Search for the cell housing the specified text and yield its (x, y) center coordinate. 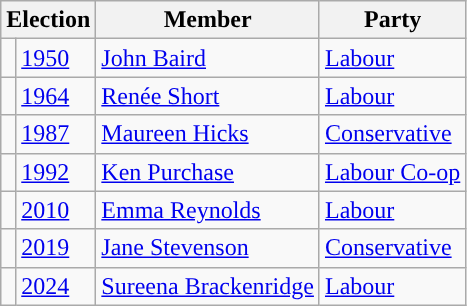
Party (392, 20)
Maureen Hicks (208, 134)
John Baird (208, 58)
2019 (56, 248)
Member (208, 20)
Labour Co-op (392, 172)
Renée Short (208, 96)
1950 (56, 58)
1964 (56, 96)
Emma Reynolds (208, 210)
Ken Purchase (208, 172)
1987 (56, 134)
1992 (56, 172)
Jane Stevenson (208, 248)
2024 (56, 286)
2010 (56, 210)
Sureena Brackenridge (208, 286)
Election (48, 20)
